Capture the cell that displays the provided text and extract its [X, Y] central coordinate. 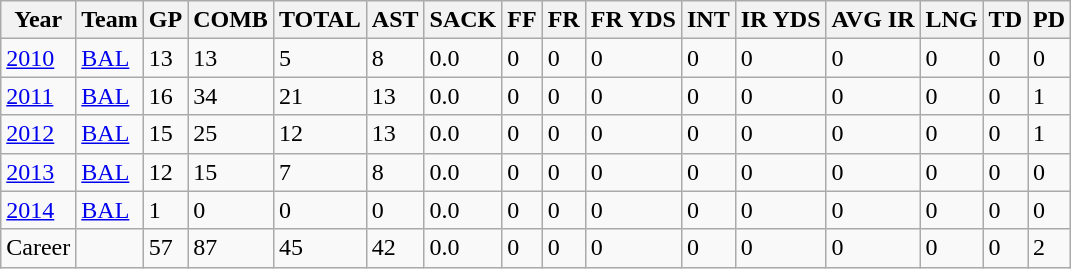
2 [1050, 248]
FR YDS [633, 20]
2013 [38, 172]
GP [165, 20]
2010 [38, 58]
IR YDS [780, 20]
AST [395, 20]
57 [165, 248]
34 [231, 96]
5 [320, 58]
Team [110, 20]
FF [522, 20]
COMB [231, 20]
LNG [952, 20]
PD [1050, 20]
25 [231, 134]
AVG IR [873, 20]
2011 [38, 96]
Career [38, 248]
INT [708, 20]
SACK [463, 20]
2014 [38, 210]
21 [320, 96]
16 [165, 96]
42 [395, 248]
2012 [38, 134]
87 [231, 248]
FR [564, 20]
45 [320, 248]
Year [38, 20]
TD [1005, 20]
7 [320, 172]
TOTAL [320, 20]
